Pinpoint the cell where the given text exists, returning its (x, y) midpoint coordinate. 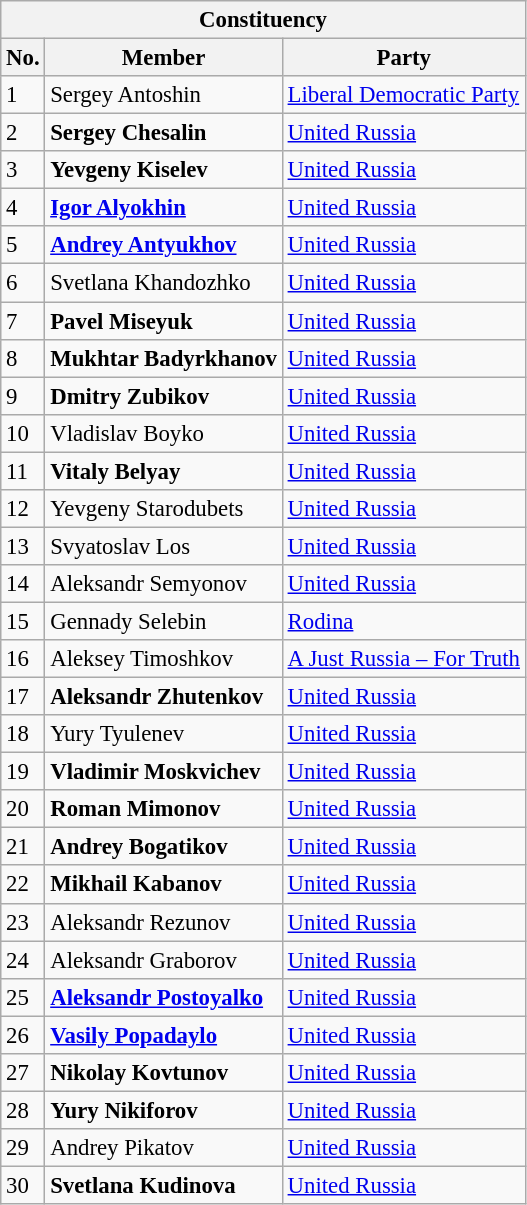
27 (23, 1073)
Svetlana Khandozhko (164, 283)
8 (23, 358)
Liberal Democratic Party (404, 95)
7 (23, 321)
1 (23, 95)
5 (23, 245)
Party (404, 58)
A Just Russia – For Truth (404, 659)
3 (23, 170)
Aleksandr Rezunov (164, 922)
23 (23, 922)
30 (23, 1185)
Sergey Chesalin (164, 133)
Yury Nikiforov (164, 1110)
Pavel Miseyuk (164, 321)
4 (23, 208)
29 (23, 1148)
Constituency (263, 20)
19 (23, 772)
21 (23, 847)
11 (23, 471)
Igor Alyokhin (164, 208)
6 (23, 283)
18 (23, 734)
28 (23, 1110)
Andrey Antyukhov (164, 245)
Aleksey Timoshkov (164, 659)
17 (23, 697)
Andrey Bogatikov (164, 847)
Aleksandr Zhutenkov (164, 697)
26 (23, 1035)
24 (23, 960)
9 (23, 396)
Member (164, 58)
Rodina (404, 621)
20 (23, 809)
Vitaly Belyay (164, 471)
Sergey Antoshin (164, 95)
Yevgeny Starodubets (164, 509)
Svetlana Kudinova (164, 1185)
Aleksandr Semyonov (164, 584)
13 (23, 546)
Aleksandr Graborov (164, 960)
Vladislav Boyko (164, 433)
2 (23, 133)
14 (23, 584)
Dmitry Zubikov (164, 396)
15 (23, 621)
Vasily Popadaylo (164, 1035)
Mukhtar Badyrkhanov (164, 358)
Yury Tyulenev (164, 734)
16 (23, 659)
25 (23, 997)
22 (23, 885)
Roman Mimonov (164, 809)
No. (23, 58)
Gennady Selebin (164, 621)
10 (23, 433)
Vladimir Moskvichev (164, 772)
Andrey Pikatov (164, 1148)
Mikhail Kabanov (164, 885)
Yevgeny Kiselev (164, 170)
Nikolay Kovtunov (164, 1073)
Aleksandr Postoyalko (164, 997)
12 (23, 509)
Svyatoslav Los (164, 546)
